Detect which cell encompasses the target text, then output its [x, y] center coordinate. 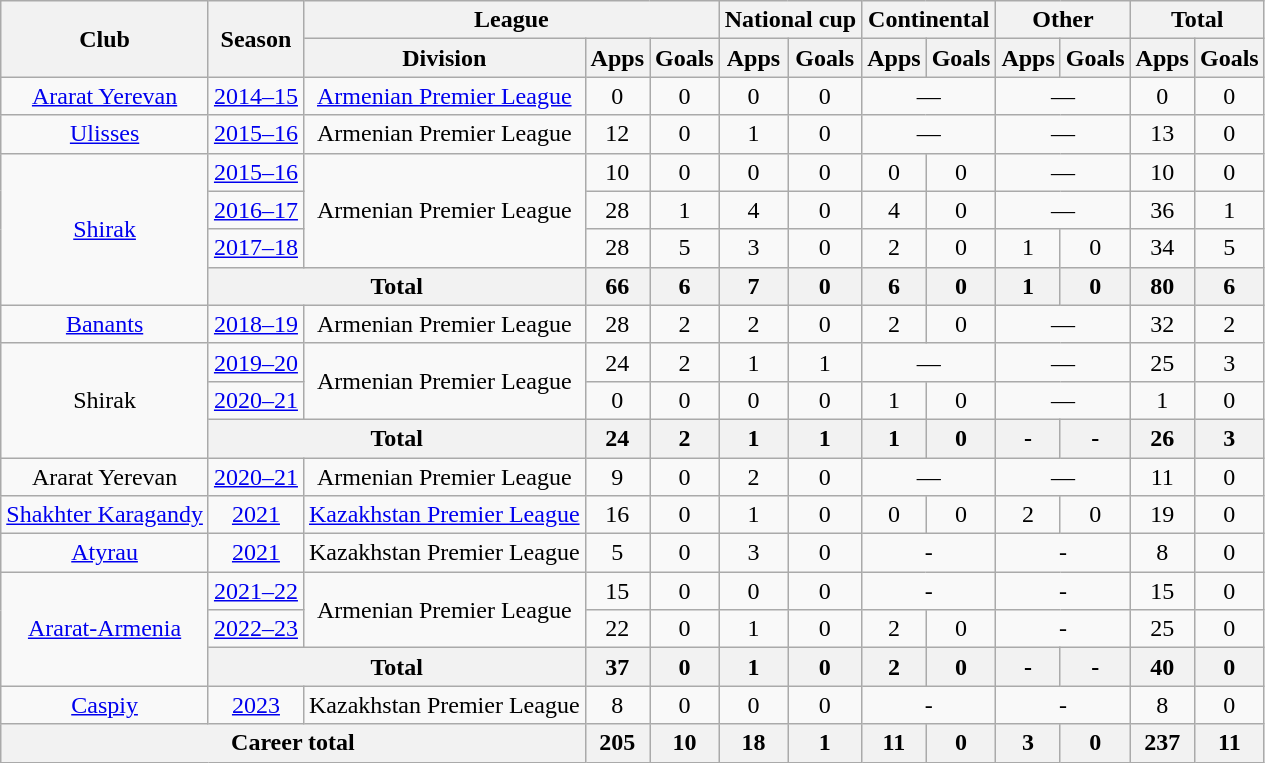
80 [1162, 286]
2018–19 [256, 324]
Ulisses [105, 134]
Shakhter Karagandy [105, 515]
2021–22 [256, 591]
2019–20 [256, 362]
19 [1162, 515]
22 [617, 629]
2014–15 [256, 96]
16 [617, 515]
37 [617, 667]
Atyrau [105, 553]
2023 [256, 705]
2016–17 [256, 210]
18 [753, 743]
237 [1162, 743]
36 [1162, 210]
Division [444, 58]
Club [105, 39]
205 [617, 743]
32 [1162, 324]
26 [1162, 438]
Continental [929, 20]
7 [753, 286]
Ararat-Armenia [105, 629]
2022–23 [256, 629]
Caspiy [105, 705]
34 [1162, 248]
Banants [105, 324]
Other [1063, 20]
12 [617, 134]
13 [1162, 134]
40 [1162, 667]
League [511, 20]
66 [617, 286]
Season [256, 39]
2017–18 [256, 248]
National cup [790, 20]
Career total [293, 743]
9 [617, 477]
